Provide the (X, Y) coordinate of the cell's center where the given text is located.  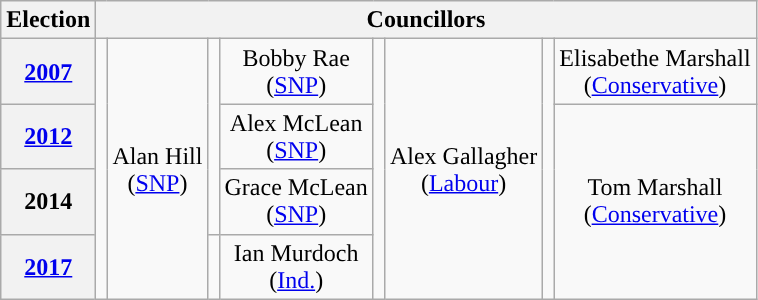
Election (48, 20)
Bobby Rae(SNP) (296, 72)
Elisabethe Marshall(Conservative) (655, 72)
Alan Hill(SNP) (158, 169)
Councillors (426, 20)
Ian Murdoch(Ind.) (296, 266)
2014 (48, 202)
2012 (48, 136)
2017 (48, 266)
Tom Marshall(Conservative) (655, 202)
Grace McLean(SNP) (296, 202)
Alex McLean(SNP) (296, 136)
2007 (48, 72)
Alex Gallagher(Labour) (463, 169)
